For the text-containing cell, return its midpoint in (x, y) coordinate format. 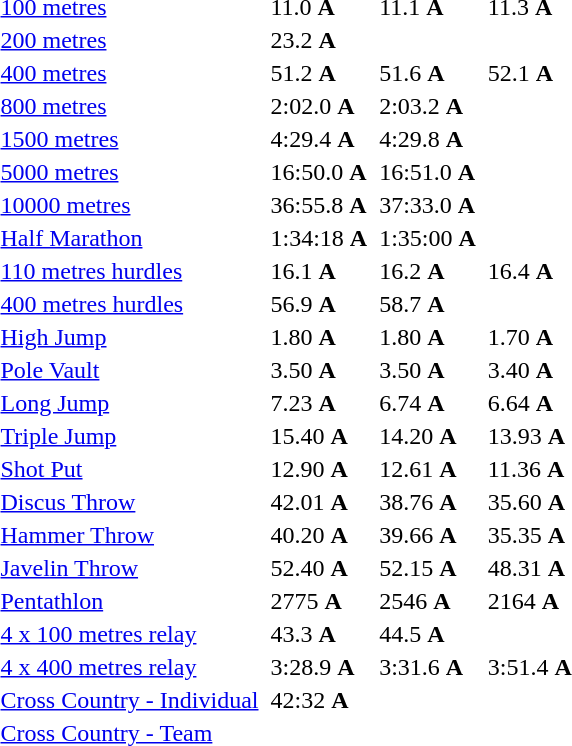
36:55.8 A (319, 205)
44.5 A (428, 634)
42:32 A (319, 700)
23.2 A (319, 40)
7.23 A (319, 403)
2:02.0 A (319, 106)
51.2 A (319, 73)
12.61 A (428, 469)
39.66 A (428, 535)
15.40 A (319, 436)
6.74 A (428, 403)
16:51.0 A (428, 172)
37:33.0 A (428, 205)
3:31.6 A (428, 667)
51.6 A (428, 73)
38.76 A (428, 502)
2:03.2 A (428, 106)
16.1 A (319, 271)
16:50.0 A (319, 172)
12.90 A (319, 469)
14.20 A (428, 436)
1:34:18 A (319, 238)
40.20 A (319, 535)
56.9 A (319, 304)
2546 A (428, 601)
16.2 A (428, 271)
58.7 A (428, 304)
4:29.8 A (428, 139)
2775 A (319, 601)
1:35:00 A (428, 238)
4:29.4 A (319, 139)
42.01 A (319, 502)
52.15 A (428, 568)
52.40 A (319, 568)
3:28.9 A (319, 667)
43.3 A (319, 634)
